From the cell containing the given text, extract its center point as (x, y) coordinate. 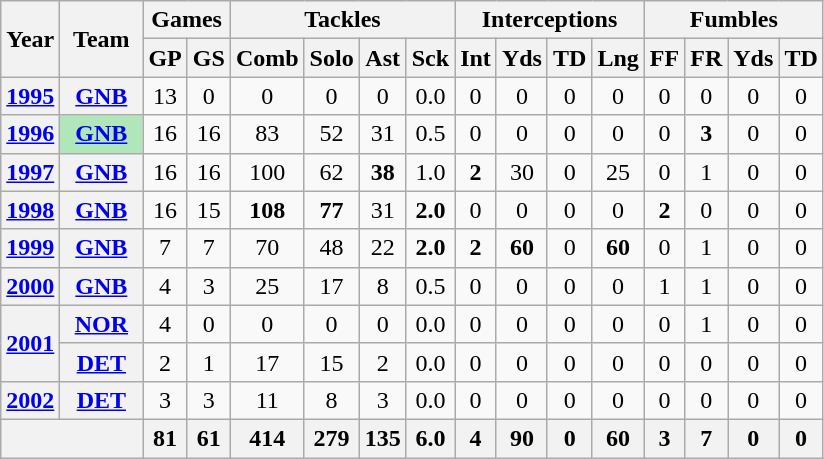
83 (267, 134)
135 (382, 438)
Sck (430, 58)
38 (382, 172)
GS (208, 58)
Solo (332, 58)
Ast (382, 58)
414 (267, 438)
52 (332, 134)
279 (332, 438)
Fumbles (734, 20)
2002 (30, 400)
FF (664, 58)
Year (30, 39)
61 (208, 438)
22 (382, 248)
1996 (30, 134)
11 (267, 400)
62 (332, 172)
90 (522, 438)
1998 (30, 210)
30 (522, 172)
77 (332, 210)
Team (102, 39)
48 (332, 248)
NOR (102, 324)
13 (165, 96)
1995 (30, 96)
Comb (267, 58)
Int (476, 58)
1997 (30, 172)
2001 (30, 343)
Tackles (342, 20)
1999 (30, 248)
6.0 (430, 438)
FR (706, 58)
70 (267, 248)
108 (267, 210)
1.0 (430, 172)
81 (165, 438)
2000 (30, 286)
Lng (618, 58)
GP (165, 58)
Interceptions (550, 20)
Games (186, 20)
100 (267, 172)
